Extract the (x, y) coordinate from the center of the cell holding the provided text.  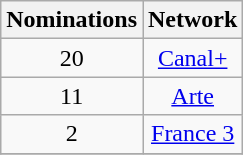
Canal+ (192, 58)
Network (192, 20)
11 (72, 96)
France 3 (192, 134)
2 (72, 134)
Arte (192, 96)
Nominations (72, 20)
20 (72, 58)
